Find where the given text appears and provide that cell's center as [X, Y] coordinate. 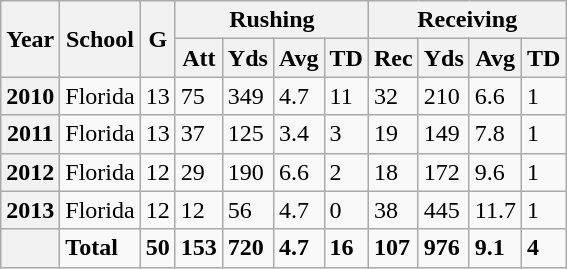
Att [198, 58]
38 [393, 210]
2 [346, 172]
11 [346, 96]
149 [444, 134]
56 [248, 210]
Rec [393, 58]
Rushing [272, 20]
37 [198, 134]
75 [198, 96]
190 [248, 172]
4 [543, 248]
19 [393, 134]
32 [393, 96]
172 [444, 172]
3.4 [298, 134]
7.8 [495, 134]
50 [158, 248]
11.7 [495, 210]
9.1 [495, 248]
720 [248, 248]
18 [393, 172]
2010 [30, 96]
Receiving [466, 20]
445 [444, 210]
153 [198, 248]
125 [248, 134]
29 [198, 172]
9.6 [495, 172]
School [100, 39]
349 [248, 96]
976 [444, 248]
Total [100, 248]
16 [346, 248]
0 [346, 210]
2012 [30, 172]
210 [444, 96]
G [158, 39]
2013 [30, 210]
Year [30, 39]
107 [393, 248]
2011 [30, 134]
3 [346, 134]
